Output the [x, y] coordinate of the center of the cell containing the given text.  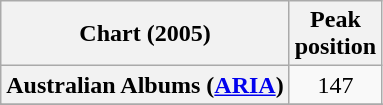
Chart (2005) [145, 34]
Australian Albums (ARIA) [145, 85]
147 [335, 85]
Peakposition [335, 34]
